From the cell containing the given text, extract its center point as (X, Y) coordinate. 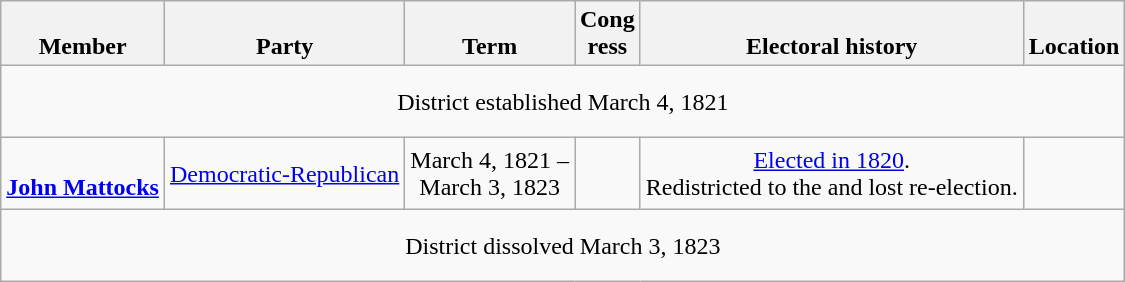
Congress (607, 34)
Member (83, 34)
Party (284, 34)
Term (490, 34)
Location (1074, 34)
Elected in 1820.Redistricted to the and lost re-election. (832, 174)
District established March 4, 1821 (563, 102)
March 4, 1821 –March 3, 1823 (490, 174)
Democratic-Republican (284, 174)
Electoral history (832, 34)
District dissolved March 3, 1823 (563, 246)
John Mattocks (83, 174)
